Extract the (X, Y) coordinate from the center of the cell holding the provided text.  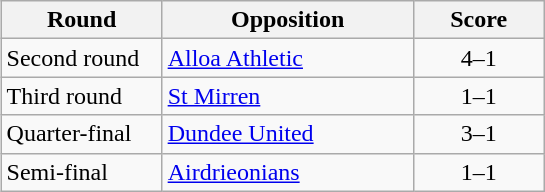
Second round (82, 58)
Score (478, 20)
Semi-final (82, 172)
Opposition (288, 20)
4–1 (478, 58)
St Mirren (288, 96)
Round (82, 20)
Alloa Athletic (288, 58)
3–1 (478, 134)
Quarter-final (82, 134)
Third round (82, 96)
Airdrieonians (288, 172)
Dundee United (288, 134)
